Return the [X, Y] coordinate for the center point of the cell that contains the specified text.  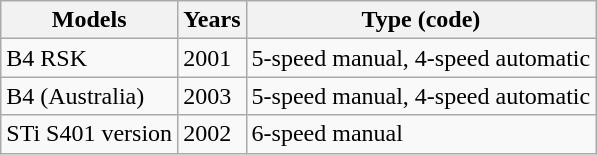
6-speed manual [421, 134]
2002 [212, 134]
2003 [212, 96]
B4 (Australia) [90, 96]
2001 [212, 58]
STi S401 version [90, 134]
Models [90, 20]
Years [212, 20]
B4 RSK [90, 58]
Type (code) [421, 20]
